Scan for the cell matching the given text and deliver its [X, Y] coordinate at center. 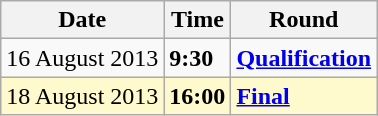
9:30 [198, 58]
16:00 [198, 96]
Final [304, 96]
Round [304, 20]
Time [198, 20]
Date [82, 20]
18 August 2013 [82, 96]
Qualification [304, 58]
16 August 2013 [82, 58]
